Output the (X, Y) coordinate of the center of the cell containing the given text.  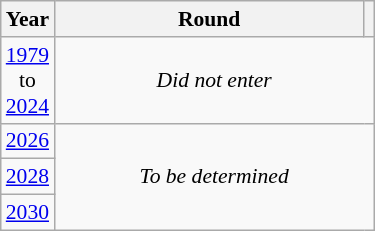
Round (209, 19)
Did not enter (214, 80)
2028 (28, 177)
To be determined (214, 176)
Year (28, 19)
2030 (28, 213)
2026 (28, 141)
1979to2024 (28, 80)
